Search for the cell housing the specified text and yield its [x, y] center coordinate. 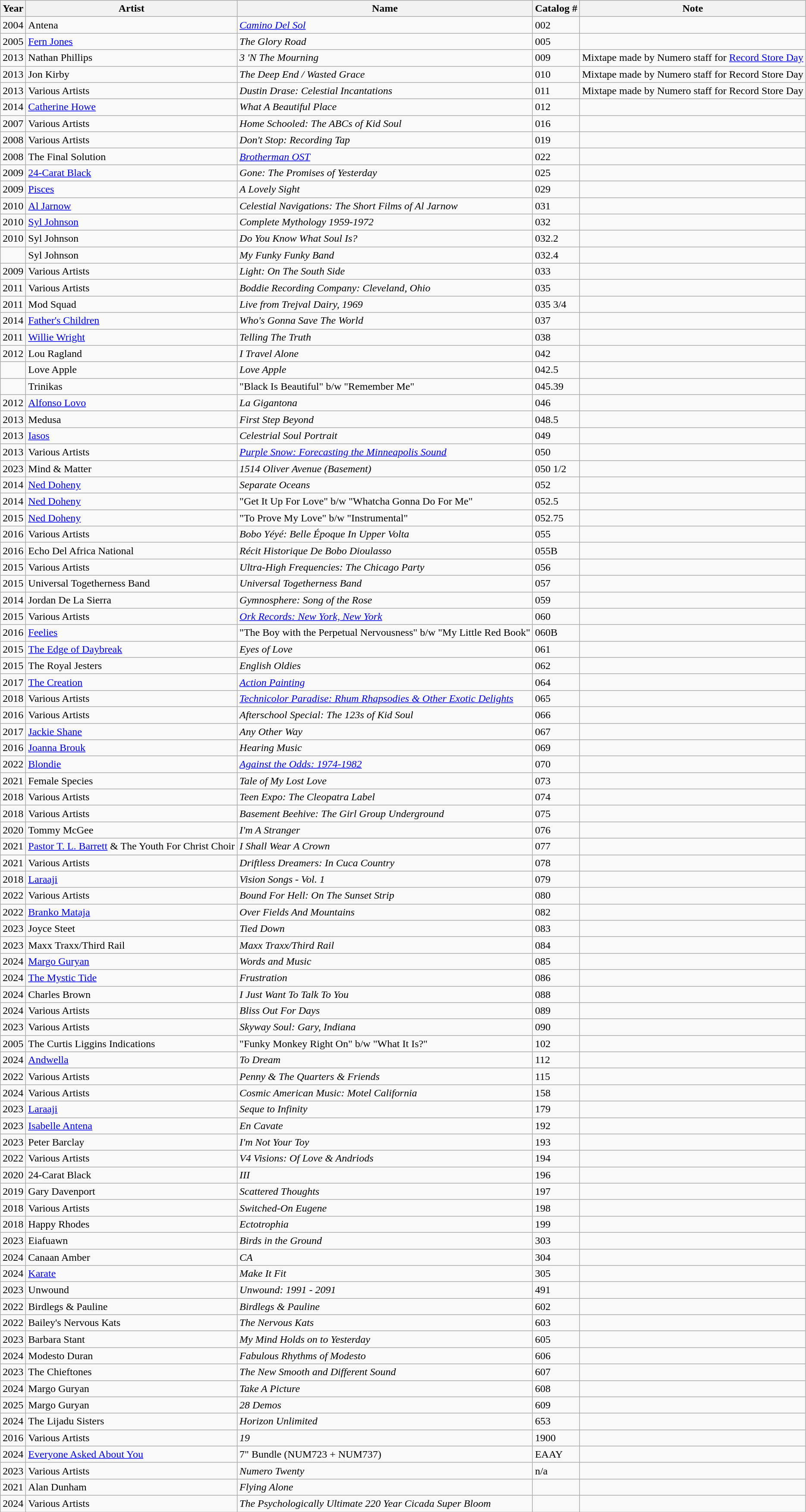
653 [556, 1421]
086 [556, 978]
112 [556, 1060]
I'm A Stranger [385, 830]
To Dream [385, 1060]
Gone: The Promises of Yesterday [385, 173]
032.2 [556, 239]
078 [556, 863]
Unwound [132, 1290]
The Creation [132, 682]
The Glory Road [385, 41]
005 [556, 41]
Peter Barclay [132, 1142]
Basement Beehive: The Girl Group Underground [385, 814]
Do You Know What Soul Is? [385, 239]
115 [556, 1076]
Récit Historique De Bobo Dioulasso [385, 551]
19 [385, 1438]
Complete Mythology 1959-1972 [385, 222]
Modesto Duran [132, 1356]
"Funky Monkey Right On" b/w "What It Is?" [385, 1044]
Bound For Hell: On The Sunset Strip [385, 896]
Seque to Infinity [385, 1109]
090 [556, 1027]
I Just Want To Talk To You [385, 994]
031 [556, 206]
056 [556, 567]
032.4 [556, 255]
Canaan Amber [132, 1257]
055B [556, 551]
Pisces [132, 189]
The Deep End / Wasted Grace [385, 74]
198 [556, 1208]
062 [556, 666]
Female Species [132, 781]
Numero Twenty [385, 1471]
Afterschool Special: The 123s of Kid Soul [385, 715]
2004 [13, 25]
083 [556, 928]
603 [556, 1323]
042 [556, 354]
Name [385, 9]
080 [556, 896]
193 [556, 1142]
Alfonso Lovo [132, 403]
Lou Ragland [132, 354]
Antena [132, 25]
Hearing Music [385, 748]
048.5 [556, 419]
Willie Wright [132, 337]
Fern Jones [132, 41]
n/a [556, 1471]
Tommy McGee [132, 830]
Live from Trejval Dairy, 1969 [385, 304]
066 [556, 715]
076 [556, 830]
2025 [13, 1405]
Everyone Asked About You [132, 1454]
First Step Beyond [385, 419]
Nathan Phillips [132, 58]
Any Other Way [385, 732]
049 [556, 436]
Echo Del Africa National [132, 551]
7" Bundle (NUM723 + NUM737) [385, 1454]
025 [556, 173]
Mod Squad [132, 304]
Happy Rhodes [132, 1224]
Ork Records: New York, New York [385, 616]
2019 [13, 1191]
The Edge of Daybreak [132, 649]
065 [556, 698]
079 [556, 879]
Horizon Unlimited [385, 1421]
V4 Visions: Of Love & Andriods [385, 1158]
Artist [132, 9]
Ectotrophia [385, 1224]
057 [556, 584]
The Mystic Tide [132, 978]
Jordan De La Sierra [132, 600]
304 [556, 1257]
042.5 [556, 370]
016 [556, 123]
Branko Mataja [132, 912]
Feelies [132, 633]
179 [556, 1109]
Bobo Yéyé: Belle Époque In Upper Volta [385, 534]
"Get It Up For Love" b/w "Whatcha Gonna Do For Me" [385, 502]
060 [556, 616]
082 [556, 912]
En Cavate [385, 1126]
Father's Children [132, 321]
The Chieftones [132, 1372]
050 [556, 452]
061 [556, 649]
Vision Songs - Vol. 1 [385, 879]
305 [556, 1274]
Driftless Dreamers: In Cuca Country [385, 863]
Don't Stop: Recording Tap [385, 140]
3 'N The Mourning [385, 58]
CA [385, 1257]
052.5 [556, 502]
Ultra-High Frequencies: The Chicago Party [385, 567]
My Mind Holds on to Yesterday [385, 1339]
045.39 [556, 386]
Catalog # [556, 9]
Switched-On Eugene [385, 1208]
III [385, 1175]
I'm Not Your Toy [385, 1142]
Year [13, 9]
070 [556, 764]
073 [556, 781]
Purple Snow: Forecasting the Minneapolis Sound [385, 452]
Over Fields And Mountains [385, 912]
Celestrial Soul Portrait [385, 436]
Technicolor Paradise: Rhum Rhapsodies & Other Exotic Delights [385, 698]
I Travel Alone [385, 354]
085 [556, 961]
Flying Alone [385, 1487]
059 [556, 600]
010 [556, 74]
Alan Dunham [132, 1487]
Charles Brown [132, 994]
Gary Davenport [132, 1191]
Celestial Navigations: The Short Films of Al Jarnow [385, 206]
A Lovely Sight [385, 189]
Make It Fit [385, 1274]
The New Smooth and Different Sound [385, 1372]
What A Beautiful Place [385, 107]
Skyway Soul: Gary, Indiana [385, 1027]
Tied Down [385, 928]
Andwella [132, 1060]
Who's Gonna Save The World [385, 321]
Dustin Drase: Celestial Incantations [385, 91]
The Psychologically Ultimate 220 Year Cicada Super Bloom [385, 1503]
Tale of My Lost Love [385, 781]
491 [556, 1290]
Mind & Matter [132, 468]
029 [556, 189]
303 [556, 1241]
Eyes of Love [385, 649]
075 [556, 814]
602 [556, 1307]
Pastor T. L. Barrett & The Youth For Christ Choir [132, 846]
605 [556, 1339]
Take A Picture [385, 1389]
Scattered Thoughts [385, 1191]
088 [556, 994]
Jon Kirby [132, 74]
28 Demos [385, 1405]
069 [556, 748]
077 [556, 846]
The Nervous Kats [385, 1323]
199 [556, 1224]
064 [556, 682]
032 [556, 222]
2007 [13, 123]
1514 Oliver Avenue (Basement) [385, 468]
Eiafuawn [132, 1241]
035 3/4 [556, 304]
046 [556, 403]
1900 [556, 1438]
Teen Expo: The Cleopatra Label [385, 797]
EAAY [556, 1454]
011 [556, 91]
019 [556, 140]
035 [556, 288]
Penny & The Quarters & Friends [385, 1076]
Cosmic American Music: Motel California [385, 1093]
Al Jarnow [132, 206]
060B [556, 633]
608 [556, 1389]
038 [556, 337]
The Final Solution [132, 156]
The Curtis Liggins Indications [132, 1044]
102 [556, 1044]
Action Painting [385, 682]
022 [556, 156]
Frustration [385, 978]
"To Prove My Love" b/w "Instrumental" [385, 518]
009 [556, 58]
052.75 [556, 518]
050 1/2 [556, 468]
English Oldies [385, 666]
Karate [132, 1274]
002 [556, 25]
Against the Odds: 1974-1982 [385, 764]
196 [556, 1175]
055 [556, 534]
197 [556, 1191]
Iasos [132, 436]
012 [556, 107]
194 [556, 1158]
Bailey's Nervous Kats [132, 1323]
Camino Del Sol [385, 25]
Boddie Recording Company: Cleveland, Ohio [385, 288]
158 [556, 1093]
The Royal Jesters [132, 666]
Gymnosphere: Song of the Rose [385, 600]
037 [556, 321]
Note [693, 9]
052 [556, 485]
My Funky Funky Band [385, 255]
Fabulous Rhythms of Modesto [385, 1356]
Joyce Steet [132, 928]
Home Schooled: The ABCs of Kid Soul [385, 123]
Joanna Brouk [132, 748]
"The Boy with the Perpetual Nervousness" b/w "My Little Red Book" [385, 633]
192 [556, 1126]
Medusa [132, 419]
Jackie Shane [132, 732]
089 [556, 1011]
Isabelle Antena [132, 1126]
Blondie [132, 764]
074 [556, 797]
606 [556, 1356]
La Gigantona [385, 403]
Barbara Stant [132, 1339]
033 [556, 271]
Unwound: 1991 - 2091 [385, 1290]
067 [556, 732]
Telling The Truth [385, 337]
084 [556, 945]
Birds in the Ground [385, 1241]
"Black Is Beautiful" b/w "Remember Me" [385, 386]
I Shall Wear A Crown [385, 846]
The Lijadu Sisters [132, 1421]
Words and Music [385, 961]
607 [556, 1372]
Light: On The South Side [385, 271]
Catherine Howe [132, 107]
Bliss Out For Days [385, 1011]
609 [556, 1405]
Separate Oceans [385, 485]
Brotherman OST [385, 156]
Trinikas [132, 386]
